Return [X, Y] of the center of cell containing provided text 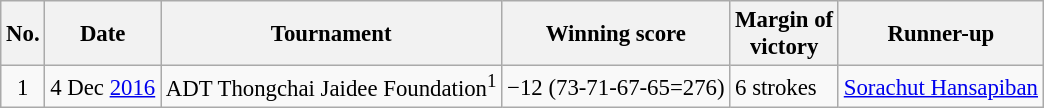
4 Dec 2016 [103, 87]
6 strokes [784, 87]
−12 (73-71-67-65=276) [616, 87]
Tournament [330, 34]
1 [23, 87]
Runner-up [940, 34]
ADT Thongchai Jaidee Foundation1 [330, 87]
Sorachut Hansapiban [940, 87]
Winning score [616, 34]
Margin ofvictory [784, 34]
Date [103, 34]
No. [23, 34]
